From the cell containing the given text, extract its center point as [X, Y] coordinate. 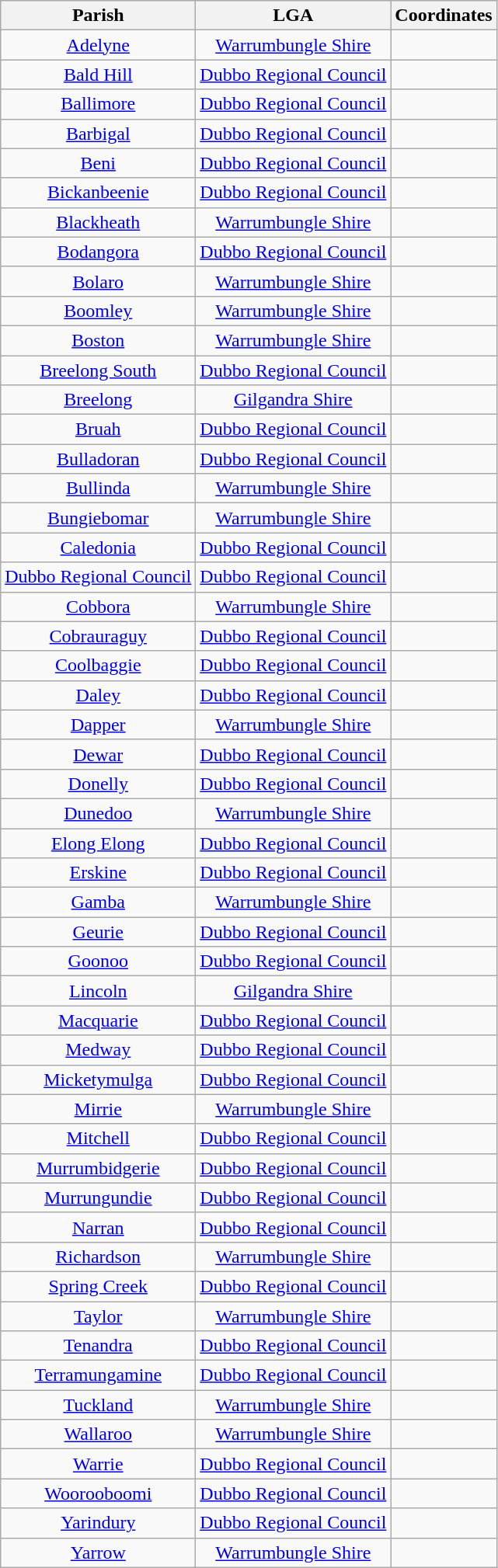
Coordinates [444, 16]
Lincoln [98, 991]
Bodangora [98, 252]
Bickanbeenie [98, 193]
Caledonia [98, 548]
Warrie [98, 1464]
Elong Elong [98, 843]
Bald Hill [98, 75]
Boomley [98, 311]
Barbigal [98, 134]
Bulladoran [98, 459]
Breelong South [98, 370]
Dewar [98, 754]
Medway [98, 1050]
Murrungundie [98, 1198]
Bullinda [98, 488]
Spring Creek [98, 1286]
Beni [98, 163]
Wallaroo [98, 1434]
Boston [98, 340]
Tenandra [98, 1346]
Bolaro [98, 281]
Parish [98, 16]
Yarrow [98, 1552]
Tuckland [98, 1405]
Bruah [98, 429]
Murrumbidgerie [98, 1168]
Richardson [98, 1257]
LGA [294, 16]
Breelong [98, 400]
Woorooboomi [98, 1493]
Dunedoo [98, 813]
Geurie [98, 932]
Adelyne [98, 45]
Gamba [98, 902]
Donelly [98, 784]
Mitchell [98, 1139]
Goonoo [98, 961]
Bungiebomar [98, 518]
Coolbaggie [98, 666]
Cobrauraguy [98, 636]
Blackheath [98, 222]
Cobbora [98, 607]
Micketymulga [98, 1080]
Erskine [98, 873]
Mirrie [98, 1109]
Terramungamine [98, 1375]
Daley [98, 695]
Narran [98, 1227]
Ballimore [98, 104]
Taylor [98, 1316]
Macquarie [98, 1020]
Dapper [98, 725]
Yarindury [98, 1523]
